Find where the given text appears and provide that cell's center as [X, Y] coordinate. 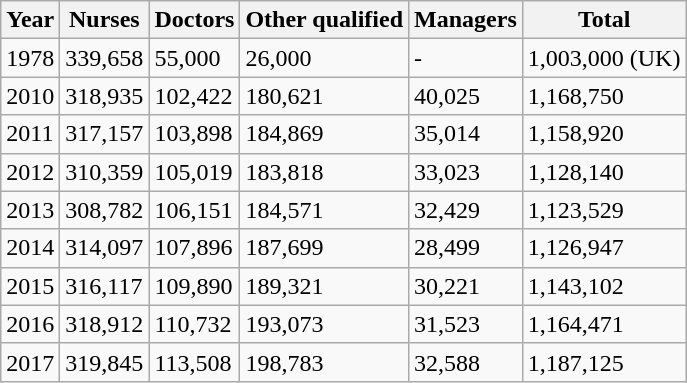
310,359 [104, 172]
2011 [30, 134]
318,935 [104, 96]
26,000 [324, 58]
184,571 [324, 210]
31,523 [466, 324]
110,732 [194, 324]
2010 [30, 96]
1,123,529 [604, 210]
180,621 [324, 96]
2014 [30, 248]
2016 [30, 324]
1,143,102 [604, 286]
314,097 [104, 248]
105,019 [194, 172]
1,126,947 [604, 248]
Year [30, 20]
106,151 [194, 210]
318,912 [104, 324]
Managers [466, 20]
1,168,750 [604, 96]
35,014 [466, 134]
1,164,471 [604, 324]
102,422 [194, 96]
193,073 [324, 324]
113,508 [194, 362]
2017 [30, 362]
1,003,000 (UK) [604, 58]
2015 [30, 286]
317,157 [104, 134]
28,499 [466, 248]
308,782 [104, 210]
187,699 [324, 248]
339,658 [104, 58]
2013 [30, 210]
2012 [30, 172]
184,869 [324, 134]
316,117 [104, 286]
32,429 [466, 210]
109,890 [194, 286]
33,023 [466, 172]
319,845 [104, 362]
1,158,920 [604, 134]
32,588 [466, 362]
Nurses [104, 20]
55,000 [194, 58]
40,025 [466, 96]
Doctors [194, 20]
1,128,140 [604, 172]
Total [604, 20]
198,783 [324, 362]
189,321 [324, 286]
1978 [30, 58]
107,896 [194, 248]
- [466, 58]
30,221 [466, 286]
103,898 [194, 134]
1,187,125 [604, 362]
183,818 [324, 172]
Other qualified [324, 20]
